For the text-containing cell, return its midpoint in [x, y] coordinate format. 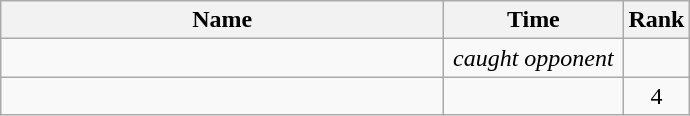
caught opponent [534, 58]
Rank [656, 20]
4 [656, 96]
Time [534, 20]
Name [222, 20]
